For the text-containing cell, return its midpoint in (x, y) coordinate format. 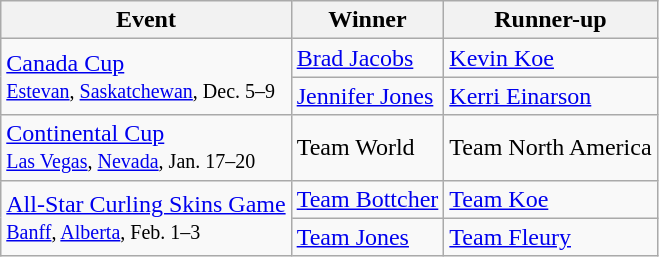
Brad Jacobs (368, 58)
Team Koe (550, 199)
Team Bottcher (368, 199)
Team North America (550, 148)
Team Fleury (550, 237)
Runner-up (550, 20)
Team World (368, 148)
All-Star Curling Skins Game Banff, Alberta, Feb. 1–3 (146, 218)
Canada Cup Estevan, Saskatchewan, Dec. 5–9 (146, 77)
Team Jones (368, 237)
Kevin Koe (550, 58)
Winner (368, 20)
Continental Cup Las Vegas, Nevada, Jan. 17–20 (146, 148)
Event (146, 20)
Kerri Einarson (550, 96)
Jennifer Jones (368, 96)
